Return (x, y) of the center of cell containing provided text 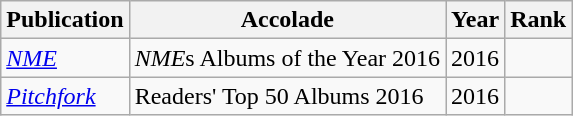
NME (65, 58)
Readers' Top 50 Albums 2016 (287, 96)
Year (476, 20)
NMEs Albums of the Year 2016 (287, 58)
Pitchfork (65, 96)
Accolade (287, 20)
Publication (65, 20)
Rank (538, 20)
